Capture the cell that displays the provided text and extract its (x, y) central coordinate. 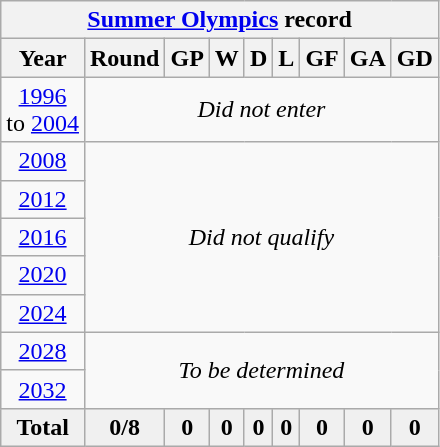
D (258, 58)
2016 (43, 237)
GA (368, 58)
2024 (43, 313)
Did not qualify (261, 237)
2032 (43, 389)
2028 (43, 351)
Total (43, 427)
GD (414, 58)
Did not enter (261, 110)
GP (187, 58)
2012 (43, 199)
Year (43, 58)
To be determined (261, 370)
W (226, 58)
GF (322, 58)
2020 (43, 275)
1996to 2004 (43, 110)
0/8 (124, 427)
Round (124, 58)
L (286, 58)
Summer Olympics record (220, 20)
2008 (43, 161)
